Return [X, Y] of the center of cell containing provided text 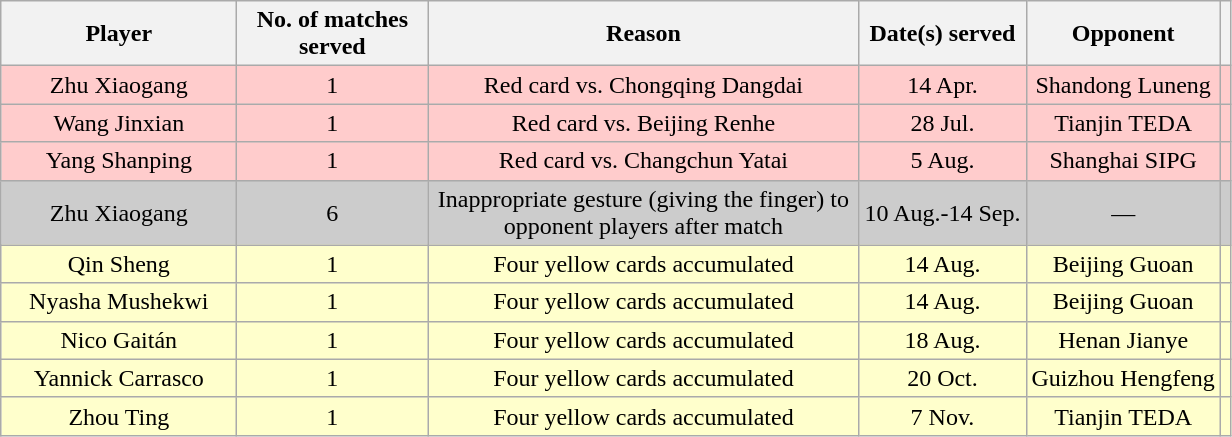
Player [119, 34]
Yannick Carrasco [119, 378]
5 Aug. [942, 161]
Red card vs. Changchun Yatai [644, 161]
No. of matches served [332, 34]
— [1123, 212]
Zhou Ting [119, 416]
Red card vs. Chongqing Dangdai [644, 85]
Opponent [1123, 34]
14 Apr. [942, 85]
28 Jul. [942, 123]
Nico Gaitán [119, 340]
Shanghai SIPG [1123, 161]
Nyasha Mushekwi [119, 302]
Qin Sheng [119, 264]
Yang Shanping [119, 161]
Wang Jinxian [119, 123]
Inappropriate gesture (giving the finger) to opponent players after match [644, 212]
10 Aug.-14 Sep. [942, 212]
Henan Jianye [1123, 340]
Guizhou Hengfeng [1123, 378]
18 Aug. [942, 340]
6 [332, 212]
Red card vs. Beijing Renhe [644, 123]
20 Oct. [942, 378]
Date(s) served [942, 34]
Reason [644, 34]
Shandong Luneng [1123, 85]
7 Nov. [942, 416]
